Return [X, Y] of the center of cell containing provided text 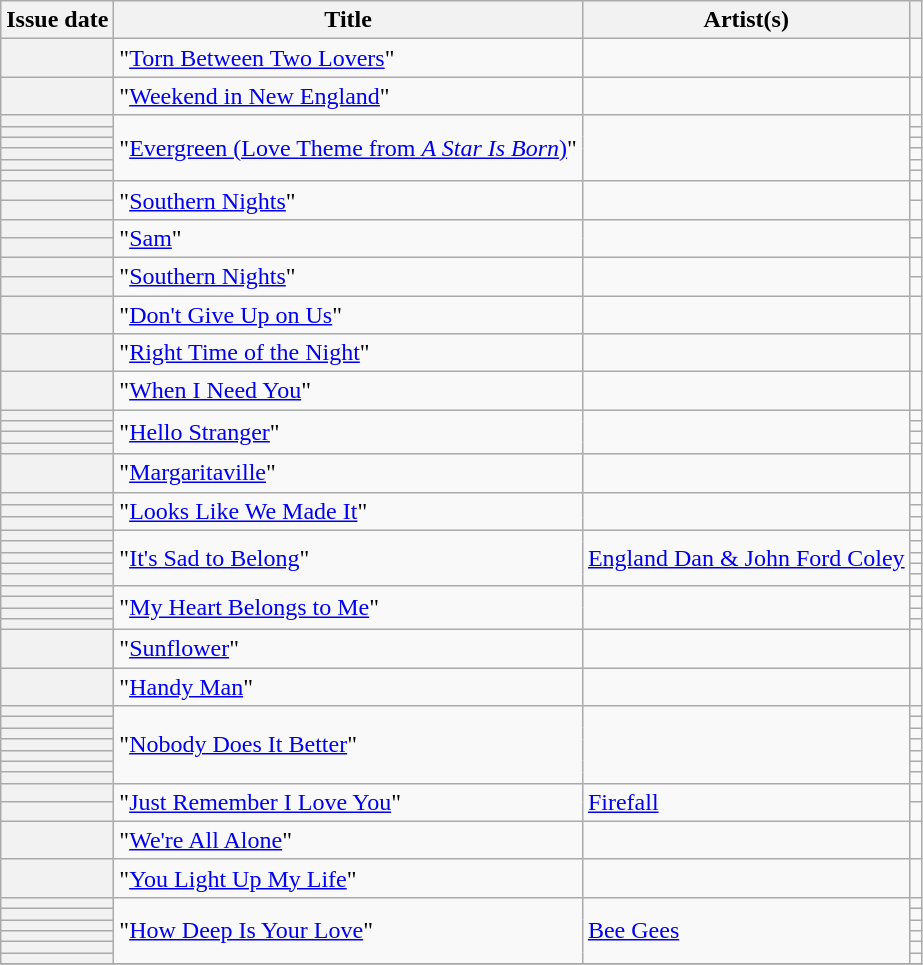
"Evergreen (Love Theme from A Star Is Born)" [348, 148]
"Right Time of the Night" [348, 353]
"When I Need You" [348, 391]
"Margaritaville" [348, 473]
"My Heart Belongs to Me" [348, 607]
"Nobody Does It Better" [348, 744]
Issue date [58, 20]
"It's Sad to Belong" [348, 558]
England Dan & John Ford Coley [746, 558]
"How Deep Is Your Love" [348, 930]
"Just Remember I Love You" [348, 802]
"Sam" [348, 238]
"Handy Man" [348, 687]
Title [348, 20]
Artist(s) [746, 20]
"We're All Alone" [348, 840]
"Hello Stranger" [348, 432]
"Weekend in New England" [348, 96]
"Sunflower" [348, 649]
"Looks Like We Made It" [348, 511]
Bee Gees [746, 930]
Firefall [746, 802]
"You Light Up My Life" [348, 878]
"Torn Between Two Lovers" [348, 58]
"Don't Give Up on Us" [348, 315]
